Capture the cell that displays the provided text and extract its [X, Y] central coordinate. 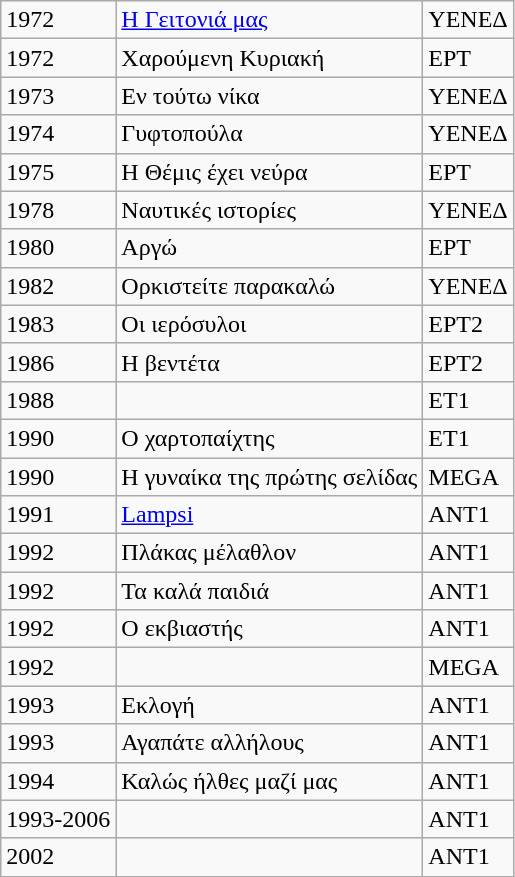
Η Γειτονιά μας [270, 20]
1978 [58, 210]
Καλώς ήλθες μαζί μας [270, 781]
Η γυναίκα της πρώτης σελίδας [270, 477]
1975 [58, 172]
Αργώ [270, 248]
Εκλογή [270, 705]
Χαρούμενη Κυριακή [270, 58]
Εν τούτω νίκα [270, 96]
Ορκιστείτε παρακαλώ [270, 286]
1994 [58, 781]
1973 [58, 96]
1974 [58, 134]
Η βεντέτα [270, 362]
Η Θέμις έχει νεύρα [270, 172]
1993-2006 [58, 819]
1983 [58, 324]
1982 [58, 286]
Αγαπάτε αλλήλους [270, 743]
Ο εκβιαστής [270, 629]
1980 [58, 248]
Ναυτικές ιστορίες [270, 210]
Οι ιερόσυλοι [270, 324]
1988 [58, 400]
1986 [58, 362]
Lampsi [270, 515]
Γυφτοπούλα [270, 134]
1991 [58, 515]
2002 [58, 857]
Ο χαρτοπαίχτης [270, 438]
Πλάκας μέλαθλον [270, 553]
Τα καλά παιδιά [270, 591]
